Provide the [x, y] coordinate of the cell's center where the given text is located.  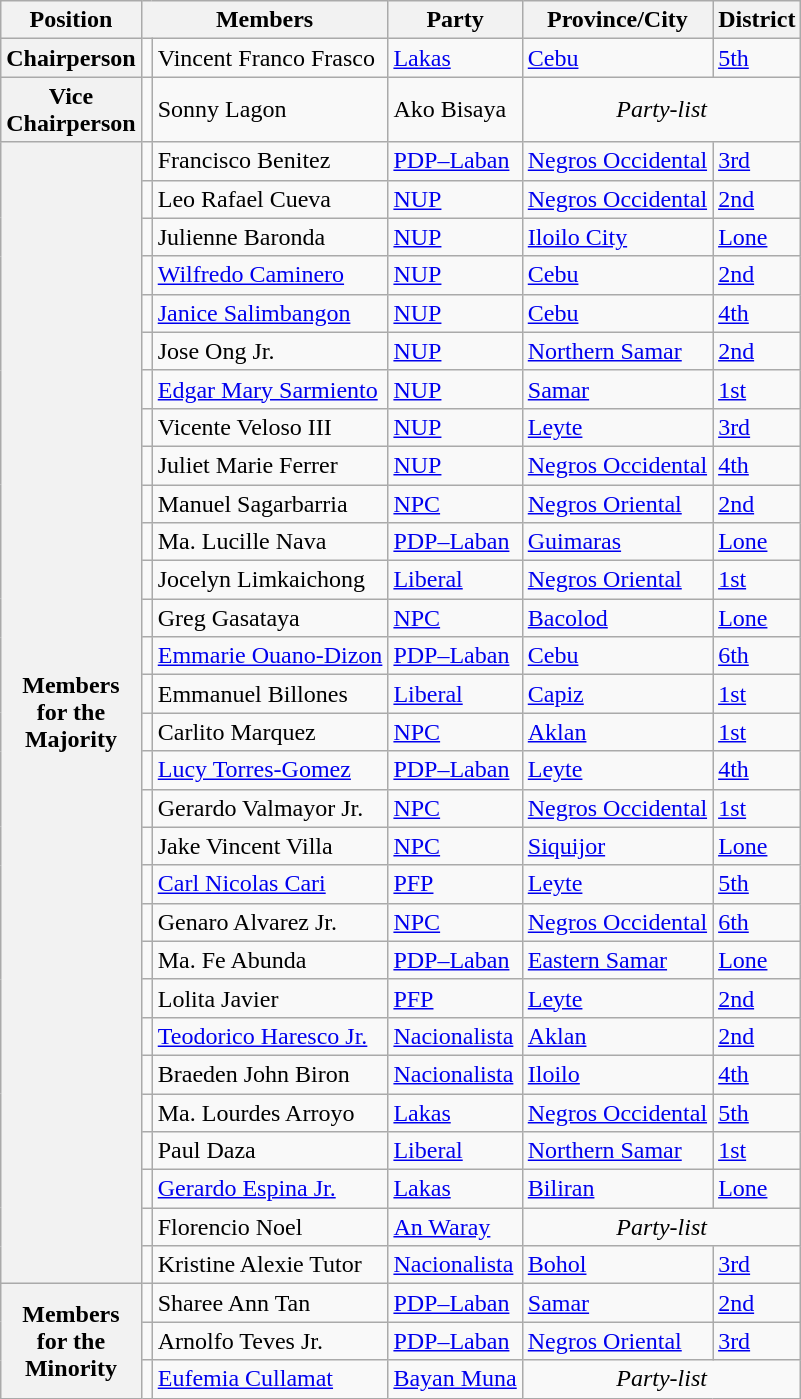
Eufemia Cullamat [270, 1379]
Wilfredo Caminero [270, 275]
Membersfor theMinority [71, 1341]
ViceChairperson [71, 110]
District [757, 20]
Sharee Ann Tan [270, 1303]
Capiz [617, 694]
Braeden John Biron [270, 1074]
Membersfor theMajority [71, 713]
Eastern Samar [617, 960]
Edgar Mary Sarmiento [270, 389]
Jose Ong Jr. [270, 351]
Janice Salimbangon [270, 313]
Ma. Lucille Nava [270, 542]
Carlito Marquez [270, 732]
Teodorico Haresco Jr. [270, 1036]
Julienne Baronda [270, 237]
Lucy Torres-Gomez [270, 770]
Florencio Noel [270, 1227]
Biliran [617, 1189]
Bayan Muna [455, 1379]
Guimaras [617, 542]
Gerardo Espina Jr. [270, 1189]
Ma. Fe Abunda [270, 960]
Kristine Alexie Tutor [270, 1265]
Emmanuel Billones [270, 694]
Leo Rafael Cueva [270, 199]
Siquijor [617, 846]
Jocelyn Limkaichong [270, 580]
Bohol [617, 1265]
Vicente Veloso III [270, 427]
Chairperson [71, 58]
Jake Vincent Villa [270, 846]
Carl Nicolas Cari [270, 884]
Francisco Benitez [270, 161]
Members [264, 20]
Arnolfo Teves Jr. [270, 1341]
Ma. Lourdes Arroyo [270, 1113]
Lolita Javier [270, 998]
Iloilo [617, 1074]
Manuel Sagarbarria [270, 503]
Genaro Alvarez Jr. [270, 922]
Juliet Marie Ferrer [270, 465]
Bacolod [617, 618]
Gerardo Valmayor Jr. [270, 808]
Sonny Lagon [270, 110]
Emmarie Ouano-Dizon [270, 656]
Paul Daza [270, 1151]
Vincent Franco Frasco [270, 58]
Position [71, 20]
Greg Gasataya [270, 618]
Province/City [617, 20]
Iloilo City [617, 237]
Party [455, 20]
An Waray [455, 1227]
Ako Bisaya [455, 110]
